For the text-containing cell, return its midpoint in [X, Y] coordinate format. 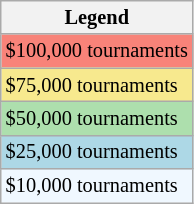
$75,000 tournaments [97, 85]
$50,000 tournaments [97, 118]
Legend [97, 17]
$25,000 tournaments [97, 152]
$10,000 tournaments [97, 186]
$100,000 tournaments [97, 51]
